Scan for the cell matching the given text and deliver its [x, y] coordinate at center. 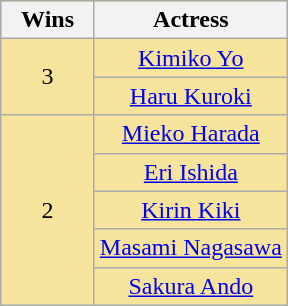
2 [48, 210]
Actress [190, 20]
3 [48, 77]
Sakura Ando [190, 286]
Kimiko Yo [190, 58]
Wins [48, 20]
Mieko Harada [190, 134]
Masami Nagasawa [190, 248]
Kirin Kiki [190, 210]
Haru Kuroki [190, 96]
Eri Ishida [190, 172]
